Return [x, y] of the center of cell containing provided text 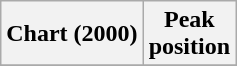
Chart (2000) [72, 34]
Peakposition [189, 34]
